Provide the [x, y] coordinate of the cell's center where the given text is located.  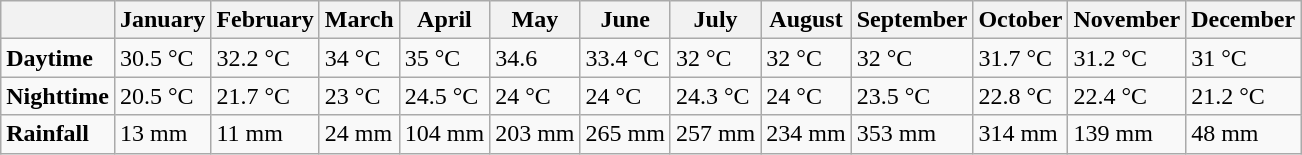
33.4 °C [625, 58]
234 mm [806, 134]
30.5 °C [162, 58]
265 mm [625, 134]
December [1244, 20]
February [265, 20]
13 mm [162, 134]
257 mm [715, 134]
22.8 °C [1020, 96]
31.7 °C [1020, 58]
35 °C [444, 58]
January [162, 20]
139 mm [1127, 134]
June [625, 20]
11 mm [265, 134]
23.5 °C [912, 96]
Nighttime [58, 96]
April [444, 20]
104 mm [444, 134]
21.2 °C [1244, 96]
23 °C [359, 96]
31 °C [1244, 58]
October [1020, 20]
September [912, 20]
Daytime [58, 58]
May [535, 20]
34 °C [359, 58]
August [806, 20]
22.4 °C [1127, 96]
24.5 °C [444, 96]
48 mm [1244, 134]
31.2 °C [1127, 58]
July [715, 20]
353 mm [912, 134]
March [359, 20]
20.5 °C [162, 96]
24.3 °C [715, 96]
32.2 °C [265, 58]
24 mm [359, 134]
November [1127, 20]
Rainfall [58, 134]
203 mm [535, 134]
314 mm [1020, 134]
34.6 [535, 58]
21.7 °C [265, 96]
